Determine the (x, y) coordinate at the center of the cell enclosing the given text.  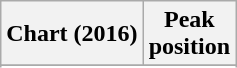
Chart (2016) (72, 34)
Peakposition (189, 34)
